From the cell containing the given text, extract its center point as (x, y) coordinate. 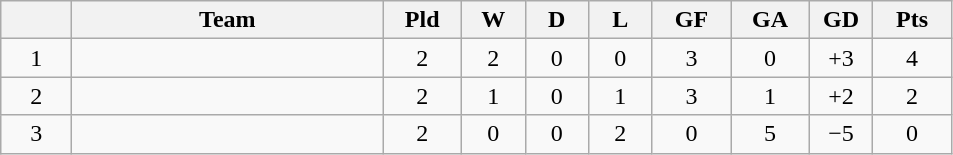
D (557, 20)
+3 (841, 58)
4 (912, 58)
W (493, 20)
Pld (422, 20)
GA (770, 20)
+2 (841, 96)
GD (841, 20)
−5 (841, 134)
GF (692, 20)
L (621, 20)
Pts (912, 20)
Team (228, 20)
5 (770, 134)
